From the cell containing the given text, extract its center point as [x, y] coordinate. 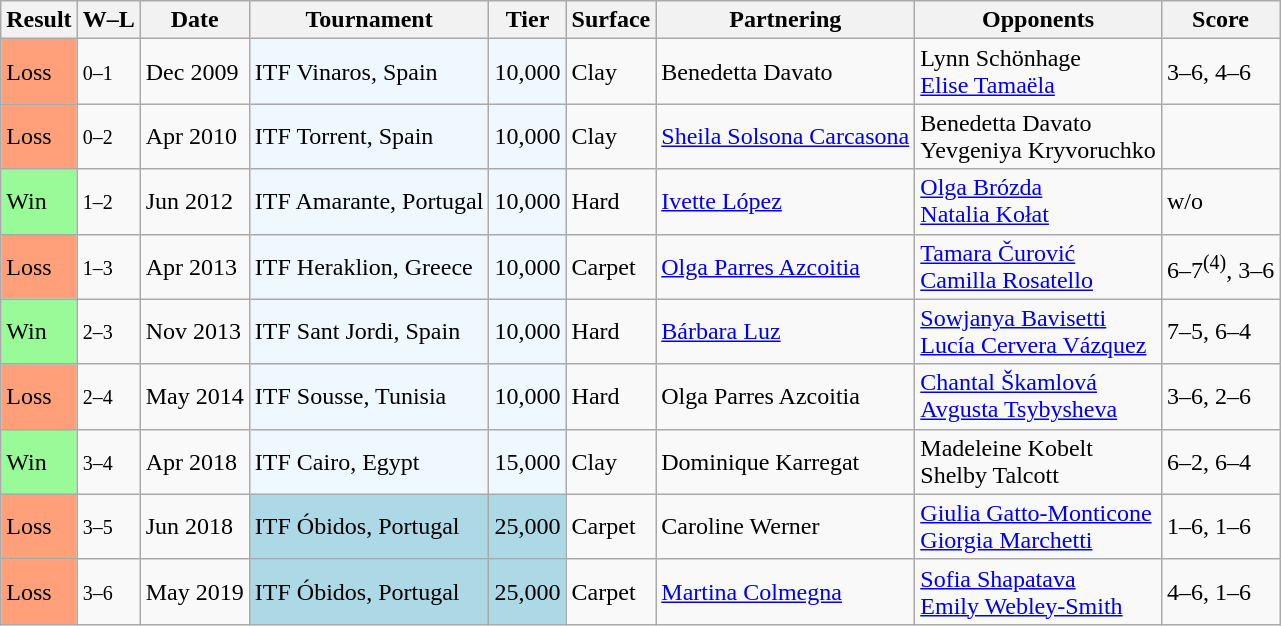
Dec 2009 [194, 72]
Tamara Čurović Camilla Rosatello [1038, 266]
Caroline Werner [786, 526]
May 2014 [194, 396]
ITF Amarante, Portugal [369, 202]
Apr 2018 [194, 462]
ITF Sousse, Tunisia [369, 396]
3–4 [108, 462]
2–4 [108, 396]
6–2, 6–4 [1220, 462]
Apr 2013 [194, 266]
ITF Heraklion, Greece [369, 266]
6–7(4), 3–6 [1220, 266]
1–2 [108, 202]
Chantal Škamlová Avgusta Tsybysheva [1038, 396]
4–6, 1–6 [1220, 592]
Score [1220, 20]
Tournament [369, 20]
Olga Brózda Natalia Kołat [1038, 202]
3–6, 2–6 [1220, 396]
May 2019 [194, 592]
0–2 [108, 136]
15,000 [528, 462]
Martina Colmegna [786, 592]
Date [194, 20]
Surface [611, 20]
Lynn Schönhage Elise Tamaëla [1038, 72]
Partnering [786, 20]
7–5, 6–4 [1220, 332]
Sheila Solsona Carcasona [786, 136]
0–1 [108, 72]
Giulia Gatto-Monticone Giorgia Marchetti [1038, 526]
3–6 [108, 592]
2–3 [108, 332]
Nov 2013 [194, 332]
ITF Vinaros, Spain [369, 72]
Sowjanya Bavisetti Lucía Cervera Vázquez [1038, 332]
Benedetta Davato Yevgeniya Kryvoruchko [1038, 136]
Sofia Shapatava Emily Webley-Smith [1038, 592]
Benedetta Davato [786, 72]
Opponents [1038, 20]
Dominique Karregat [786, 462]
3–6, 4–6 [1220, 72]
1–6, 1–6 [1220, 526]
Jun 2018 [194, 526]
Ivette López [786, 202]
3–5 [108, 526]
ITF Sant Jordi, Spain [369, 332]
Bárbara Luz [786, 332]
Apr 2010 [194, 136]
Jun 2012 [194, 202]
ITF Torrent, Spain [369, 136]
w/o [1220, 202]
Madeleine Kobelt Shelby Talcott [1038, 462]
Result [39, 20]
W–L [108, 20]
1–3 [108, 266]
ITF Cairo, Egypt [369, 462]
Tier [528, 20]
